Capture the cell that displays the provided text and extract its (X, Y) central coordinate. 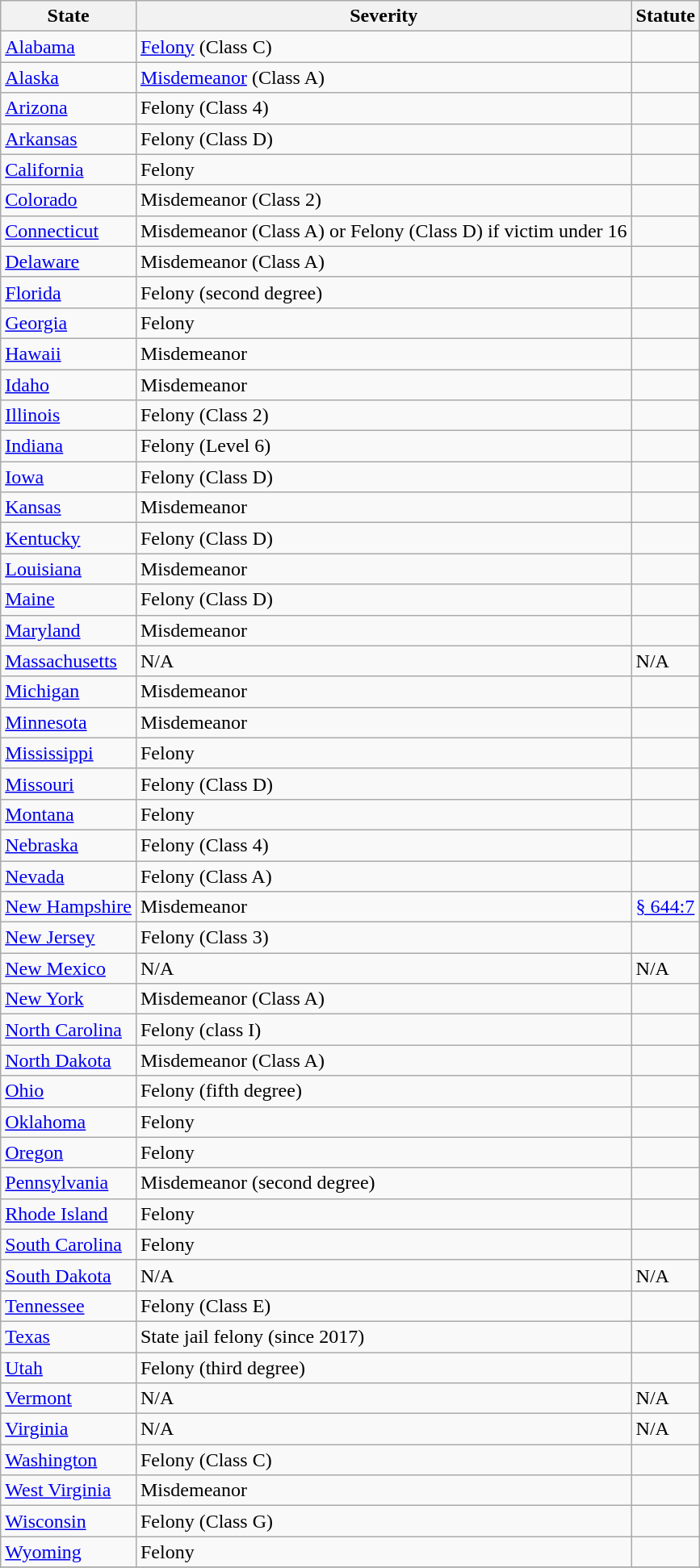
Felony (Class G) (384, 1521)
Felony (Class 3) (384, 938)
Maryland (69, 630)
Kansas (69, 508)
Arizona (69, 108)
Oregon (69, 1152)
Misdemeanor (second degree) (384, 1183)
Misdemeanor (Class A) or Felony (Class D) if victim under 16 (384, 231)
Severity (384, 16)
South Dakota (69, 1275)
Kentucky (69, 538)
New Jersey (69, 938)
Misdemeanor (Class 2) (384, 200)
Felony (class I) (384, 1030)
Illinois (69, 416)
Felony (Class E) (384, 1306)
Colorado (69, 200)
Washington (69, 1460)
New York (69, 999)
Louisiana (69, 569)
§ 644:7 (665, 907)
Nebraska (69, 845)
West Virginia (69, 1491)
Oklahoma (69, 1122)
New Mexico (69, 968)
Michigan (69, 692)
Florida (69, 292)
Felony (second degree) (384, 292)
Tennessee (69, 1306)
New Hampshire (69, 907)
Idaho (69, 385)
Nevada (69, 876)
Connecticut (69, 231)
Felony (third degree) (384, 1368)
Virginia (69, 1429)
Indiana (69, 446)
Statute (665, 16)
Texas (69, 1336)
Ohio (69, 1091)
Mississippi (69, 753)
Missouri (69, 784)
Delaware (69, 261)
Maine (69, 600)
Felony (Class A) (384, 876)
Massachusetts (69, 661)
Vermont (69, 1399)
Alaska (69, 77)
Rhode Island (69, 1214)
Wisconsin (69, 1521)
California (69, 169)
Felony (Level 6) (384, 446)
Wyoming (69, 1552)
Felony (Class 2) (384, 416)
Iowa (69, 477)
Georgia (69, 323)
South Carolina (69, 1244)
Hawaii (69, 353)
Montana (69, 814)
North Carolina (69, 1030)
State (69, 16)
Arkansas (69, 139)
Minnesota (69, 722)
Alabama (69, 47)
Pennsylvania (69, 1183)
Felony (fifth degree) (384, 1091)
State jail felony (since 2017) (384, 1336)
North Dakota (69, 1060)
Utah (69, 1368)
